Locate the cell with the specified text and output its (X, Y) center coordinate. 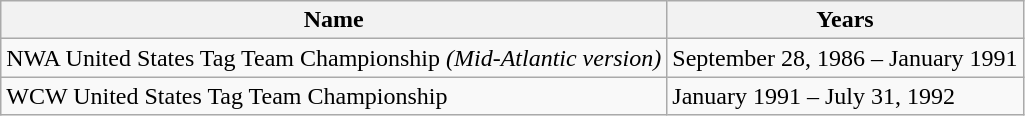
Name (334, 20)
Years (845, 20)
January 1991 – July 31, 1992 (845, 96)
WCW United States Tag Team Championship (334, 96)
NWA United States Tag Team Championship (Mid-Atlantic version) (334, 58)
September 28, 1986 – January 1991 (845, 58)
